Locate the cell with the specified text and output its [X, Y] center coordinate. 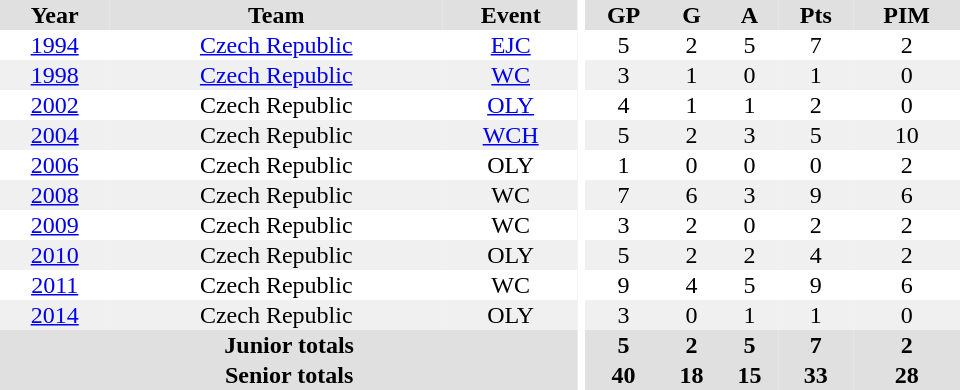
40 [624, 375]
15 [749, 375]
A [749, 15]
PIM [906, 15]
G [692, 15]
2010 [54, 255]
2008 [54, 195]
1998 [54, 75]
WCH [510, 135]
2006 [54, 165]
33 [816, 375]
10 [906, 135]
Event [510, 15]
2011 [54, 285]
Team [276, 15]
2004 [54, 135]
Year [54, 15]
2014 [54, 315]
18 [692, 375]
1994 [54, 45]
EJC [510, 45]
Senior totals [289, 375]
GP [624, 15]
Pts [816, 15]
2002 [54, 105]
2009 [54, 225]
Junior totals [289, 345]
28 [906, 375]
